Locate the cell with the specified text and output its (X, Y) center coordinate. 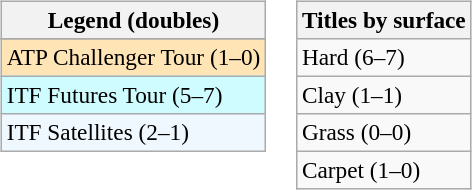
Legend (doubles) (133, 20)
Carpet (1–0) (384, 171)
Clay (1–1) (384, 95)
ATP Challenger Tour (1–0) (133, 57)
Grass (0–0) (384, 133)
Hard (6–7) (384, 57)
ITF Satellites (2–1) (133, 133)
Titles by surface (384, 20)
ITF Futures Tour (5–7) (133, 95)
